Search for the cell housing the specified text and yield its (X, Y) center coordinate. 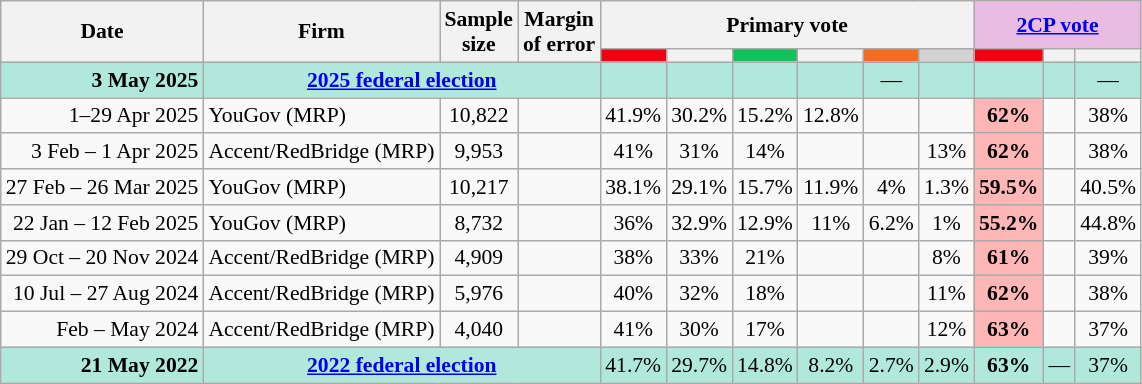
55.2% (1008, 223)
Primary vote (787, 25)
8% (946, 258)
31% (699, 152)
Firm (321, 32)
Samplesize (479, 32)
2CP vote (1058, 25)
32% (699, 294)
15.2% (765, 116)
11.9% (831, 187)
12.8% (831, 116)
38.1% (633, 187)
1–29 Apr 2025 (102, 116)
32.9% (699, 223)
21 May 2022 (102, 365)
4,040 (479, 330)
17% (765, 330)
14% (765, 152)
2025 federal election (402, 80)
61% (1008, 258)
1.3% (946, 187)
6.2% (892, 223)
30% (699, 330)
3 Feb – 1 Apr 2025 (102, 152)
39% (1108, 258)
2.7% (892, 365)
30.2% (699, 116)
18% (765, 294)
2.9% (946, 365)
21% (765, 258)
1% (946, 223)
29.7% (699, 365)
44.8% (1108, 223)
22 Jan – 12 Feb 2025 (102, 223)
36% (633, 223)
14.8% (765, 365)
59.5% (1008, 187)
10 Jul – 27 Aug 2024 (102, 294)
Marginof error (559, 32)
27 Feb – 26 Mar 2025 (102, 187)
29 Oct – 20 Nov 2024 (102, 258)
Date (102, 32)
8,732 (479, 223)
3 May 2025 (102, 80)
40.5% (1108, 187)
40% (633, 294)
10,217 (479, 187)
13% (946, 152)
8.2% (831, 365)
Feb – May 2024 (102, 330)
41.7% (633, 365)
2022 federal election (402, 365)
4% (892, 187)
9,953 (479, 152)
12% (946, 330)
41.9% (633, 116)
15.7% (765, 187)
29.1% (699, 187)
12.9% (765, 223)
5,976 (479, 294)
10,822 (479, 116)
33% (699, 258)
4,909 (479, 258)
